Determine the (x, y) coordinate at the center of the cell enclosing the given text.  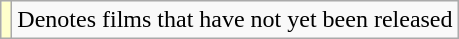
Denotes films that have not yet been released (235, 20)
